Return the (x, y) coordinate for the center point of the cell that contains the specified text.  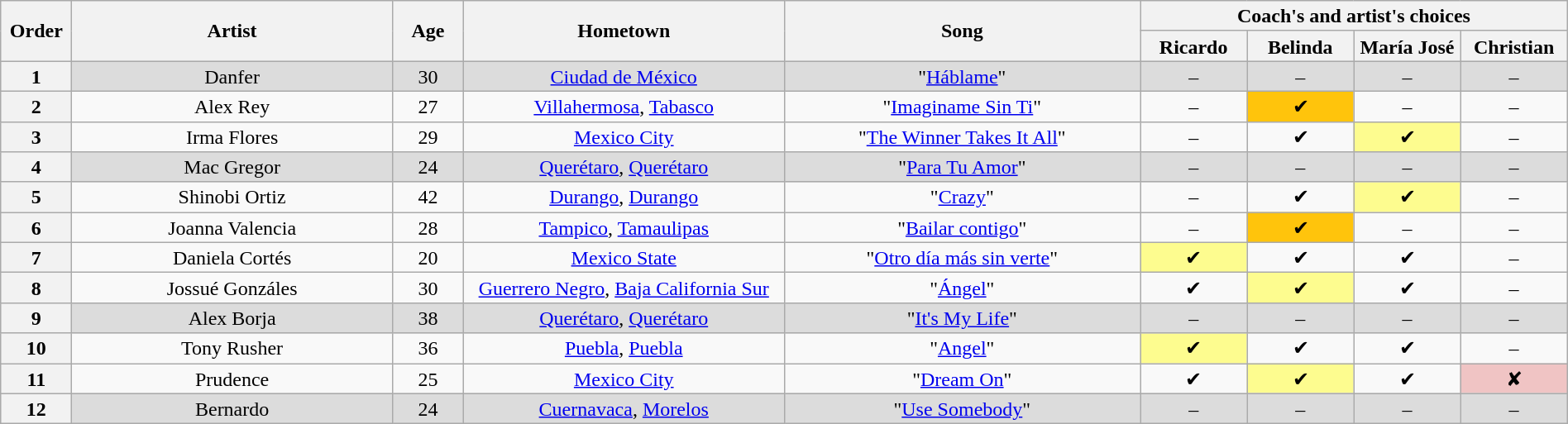
6 (36, 228)
✘ (1513, 379)
Song (963, 31)
25 (428, 379)
4 (36, 167)
Irma Flores (232, 137)
"Háblame" (963, 76)
11 (36, 379)
Age (428, 31)
Coach's and artist's choices (1355, 17)
Puebla, Puebla (624, 349)
Mac Gregor (232, 167)
Ricardo (1194, 46)
3 (36, 137)
"Imaginame Sin Ti" (963, 106)
29 (428, 137)
"Otro día más sin verte" (963, 258)
Mexico State (624, 258)
10 (36, 349)
5 (36, 197)
"The Winner Takes It All" (963, 137)
Artist (232, 31)
2 (36, 106)
Alex Rey (232, 106)
27 (428, 106)
Hometown (624, 31)
María José (1408, 46)
Guerrero Negro, Baja California Sur (624, 288)
Prudence (232, 379)
"Para Tu Amor" (963, 167)
Shinobi Ortiz (232, 197)
Daniela Cortés (232, 258)
20 (428, 258)
Bernardo (232, 408)
36 (428, 349)
Cuernavaca, Morelos (624, 408)
Jossué Gonzáles (232, 288)
"Bailar contigo" (963, 228)
9 (36, 317)
"Dream On" (963, 379)
"Ángel" (963, 288)
"Use Somebody" (963, 408)
Tampico, Tamaulipas (624, 228)
8 (36, 288)
Alex Borja (232, 317)
Durango, Durango (624, 197)
Villahermosa, Tabasco (624, 106)
28 (428, 228)
Danfer (232, 76)
42 (428, 197)
Christian (1513, 46)
7 (36, 258)
"It's My Life" (963, 317)
12 (36, 408)
1 (36, 76)
38 (428, 317)
"Angel" (963, 349)
Order (36, 31)
Belinda (1300, 46)
"Crazy" (963, 197)
Joanna Valencia (232, 228)
Ciudad de México (624, 76)
Tony Rusher (232, 349)
